Identify which cell holds the provided text, then report its (X, Y) central coordinate. 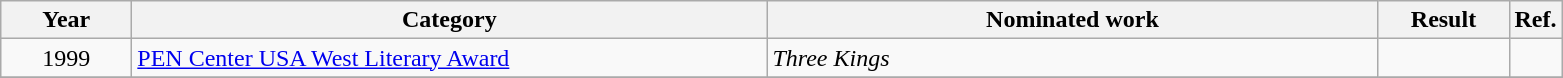
Ref. (1536, 20)
1999 (66, 58)
Three Kings (1072, 58)
Category (450, 20)
PEN Center USA West Literary Award (450, 58)
Result (1444, 20)
Nominated work (1072, 20)
Year (66, 20)
